Extract the (x, y) coordinate from the center of the cell holding the provided text.  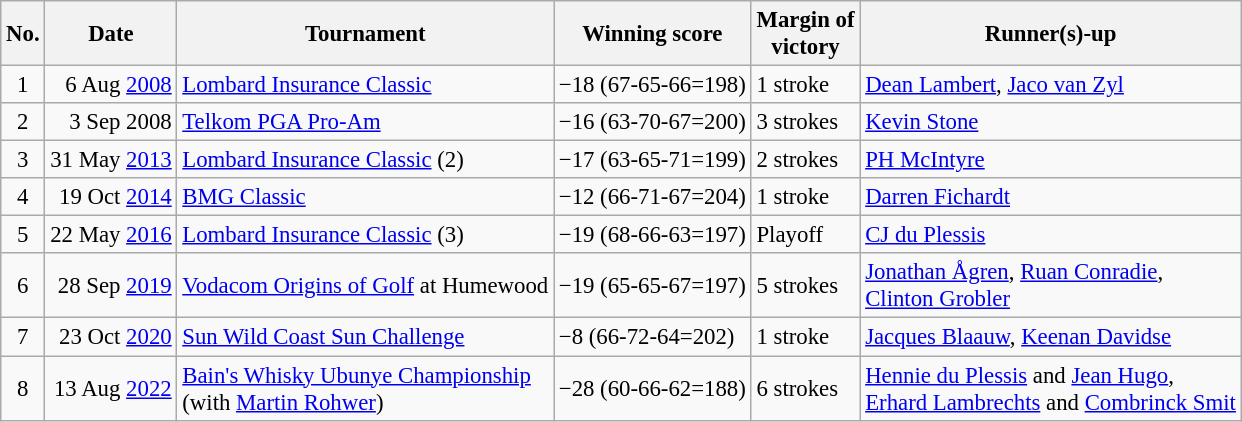
CJ du Plessis (1050, 235)
−19 (65-65-67=197) (653, 286)
1 (23, 85)
Winning score (653, 34)
23 Oct 2020 (111, 337)
28 Sep 2019 (111, 286)
31 May 2013 (111, 160)
−19 (68-66-63=197) (653, 235)
PH McIntyre (1050, 160)
6 Aug 2008 (111, 85)
Margin ofvictory (806, 34)
−12 (66-71-67=204) (653, 197)
Telkom PGA Pro-Am (366, 122)
4 (23, 197)
3 Sep 2008 (111, 122)
6 strokes (806, 388)
Jonathan Ågren, Ruan Conradie, Clinton Grobler (1050, 286)
Lombard Insurance Classic (2) (366, 160)
Hennie du Plessis and Jean Hugo, Erhard Lambrechts and Combrinck Smit (1050, 388)
Date (111, 34)
No. (23, 34)
Runner(s)-up (1050, 34)
Vodacom Origins of Golf at Humewood (366, 286)
2 (23, 122)
Lombard Insurance Classic (3) (366, 235)
2 strokes (806, 160)
Sun Wild Coast Sun Challenge (366, 337)
3 (23, 160)
−8 (66-72-64=202) (653, 337)
3 strokes (806, 122)
19 Oct 2014 (111, 197)
BMG Classic (366, 197)
Lombard Insurance Classic (366, 85)
−28 (60-66-62=188) (653, 388)
−17 (63-65-71=199) (653, 160)
5 strokes (806, 286)
7 (23, 337)
13 Aug 2022 (111, 388)
−18 (67-65-66=198) (653, 85)
6 (23, 286)
Kevin Stone (1050, 122)
Darren Fichardt (1050, 197)
22 May 2016 (111, 235)
Playoff (806, 235)
Dean Lambert, Jaco van Zyl (1050, 85)
Tournament (366, 34)
5 (23, 235)
Jacques Blaauw, Keenan Davidse (1050, 337)
8 (23, 388)
Bain's Whisky Ubunye Championship(with Martin Rohwer) (366, 388)
−16 (63-70-67=200) (653, 122)
